Locate the cell with the specified text and output its (x, y) center coordinate. 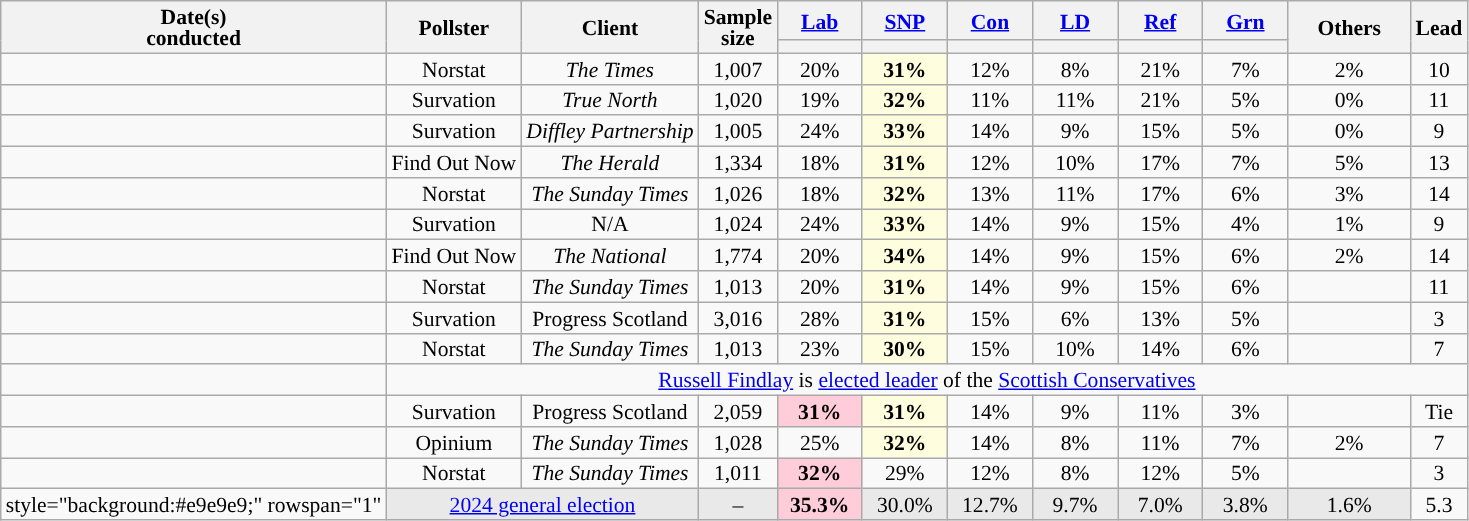
The National (610, 256)
1.6% (1350, 504)
1,005 (738, 132)
3.8% (1246, 504)
35.3% (820, 504)
25% (820, 442)
1,011 (738, 474)
1,024 (738, 224)
2,059 (738, 412)
Tie (1440, 412)
1% (1350, 224)
style="background:#e9e9e9;" rowspan="1" (194, 504)
3,016 (738, 318)
Sample size (738, 27)
Date(s)conducted (194, 27)
1,007 (738, 68)
Client (610, 27)
12.7% (990, 504)
19% (820, 100)
Russell Findlay is elected leader of the Scottish Conservatives (926, 380)
Pollster (454, 27)
– (738, 504)
1,028 (738, 442)
1,774 (738, 256)
True North (610, 100)
Opinium (454, 442)
29% (904, 474)
Lab (820, 20)
The Times (610, 68)
Others (1350, 27)
LD (1076, 20)
4% (1246, 224)
SNP (904, 20)
30.0% (904, 504)
1,020 (738, 100)
13 (1440, 162)
2024 general election (542, 504)
7.0% (1160, 504)
Ref (1160, 20)
10 (1440, 68)
23% (820, 348)
5.3 (1440, 504)
28% (820, 318)
1,334 (738, 162)
1,026 (738, 194)
34% (904, 256)
Con (990, 20)
9.7% (1076, 504)
Diffley Partnership (610, 132)
Lead (1440, 27)
30% (904, 348)
N/A (610, 224)
The Herald (610, 162)
Grn (1246, 20)
